Output the [X, Y] coordinate of the center of the cell containing the given text.  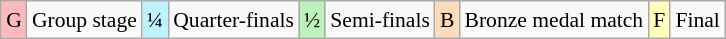
Bronze medal match [554, 20]
F [659, 20]
G [14, 20]
Group stage [84, 20]
¼ [155, 20]
Final [698, 20]
B [448, 20]
Semi-finals [380, 20]
Quarter-finals [234, 20]
½ [312, 20]
